Locate the cell with the specified text and output its (X, Y) center coordinate. 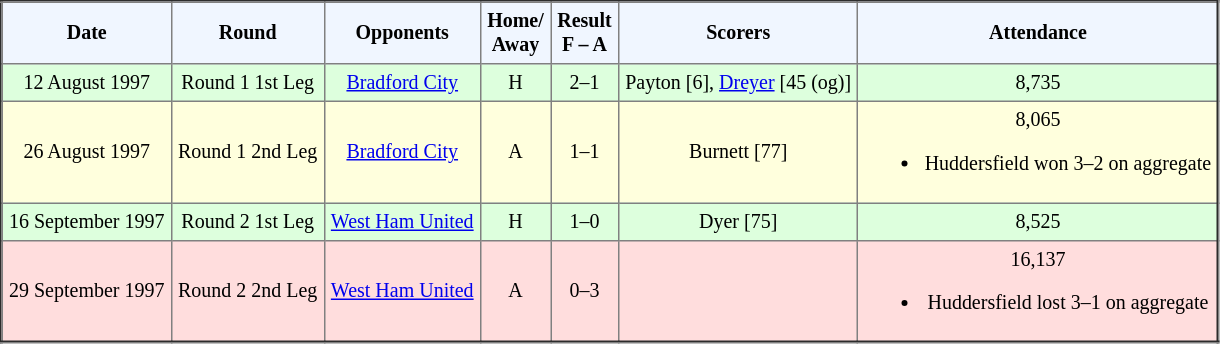
Opponents (402, 33)
8,735 (1038, 83)
Round 2 2nd Leg (248, 291)
Payton [6], Dreyer [45 (og)] (738, 83)
0–3 (585, 291)
Round 2 1st Leg (248, 222)
Attendance (1038, 33)
Scorers (738, 33)
12 August 1997 (87, 83)
16 September 1997 (87, 222)
1–1 (585, 152)
29 September 1997 (87, 291)
Round 1 1st Leg (248, 83)
26 August 1997 (87, 152)
8,065Huddersfield won 3–2 on aggregate (1038, 152)
2–1 (585, 83)
1–0 (585, 222)
16,137Huddersfield lost 3–1 on aggregate (1038, 291)
Burnett [77] (738, 152)
Round (248, 33)
Dyer [75] (738, 222)
8,525 (1038, 222)
Round 1 2nd Leg (248, 152)
Home/Away (515, 33)
Date (87, 33)
ResultF – A (585, 33)
